For the text-containing cell, return its midpoint in (X, Y) coordinate format. 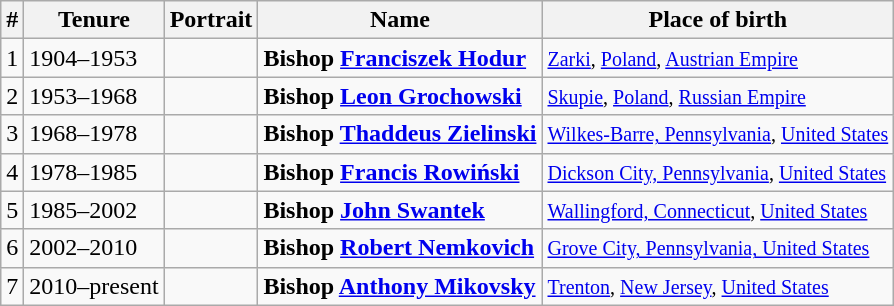
1953–1968 (94, 96)
Place of birth (718, 20)
1 (12, 58)
2002–2010 (94, 248)
Wilkes-Barre, Pennsylvania, United States (718, 134)
3 (12, 134)
Dickson City, Pennsylvania, United States (718, 172)
5 (12, 210)
1904–1953 (94, 58)
Bishop Franciszek Hodur (400, 58)
Bishop Robert Nemkovich (400, 248)
Bishop Francis Rowiński (400, 172)
Skupie, Poland, Russian Empire (718, 96)
1978–1985 (94, 172)
4 (12, 172)
7 (12, 286)
Wallingford, Connecticut, United States (718, 210)
Grove City, Pennsylvania, United States (718, 248)
Bishop Anthony Mikovsky (400, 286)
2010–present (94, 286)
Bishop Leon Grochowski (400, 96)
1985–2002 (94, 210)
Portrait (211, 20)
6 (12, 248)
Bishop John Swantek (400, 210)
Tenure (94, 20)
1968–1978 (94, 134)
Zarki, Poland, Austrian Empire (718, 58)
Bishop Thaddeus Zielinski (400, 134)
# (12, 20)
2 (12, 96)
Trenton, New Jersey, United States (718, 286)
Name (400, 20)
